Output the (x, y) coordinate of the center of the cell containing the given text.  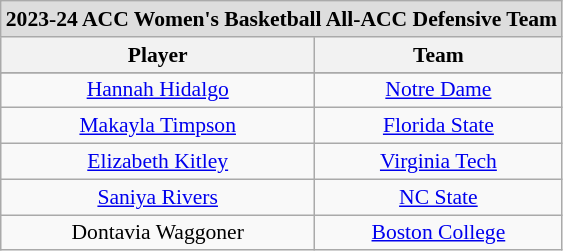
Makayla Timpson (158, 126)
Florida State (439, 126)
Notre Dame (439, 90)
Player (158, 55)
Boston College (439, 233)
Hannah Hidalgo (158, 90)
Saniya Rivers (158, 197)
Elizabeth Kitley (158, 162)
NC State (439, 197)
Virginia Tech (439, 162)
Dontavia Waggoner (158, 233)
Team (439, 55)
2023-24 ACC Women's Basketball All-ACC Defensive Team (282, 19)
